Detect which cell encompasses the target text, then output its [X, Y] center coordinate. 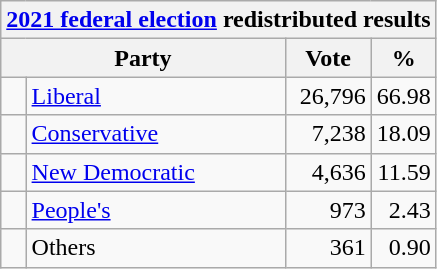
973 [328, 210]
0.90 [404, 248]
Vote [328, 58]
26,796 [328, 96]
People's [156, 210]
Conservative [156, 134]
361 [328, 248]
66.98 [404, 96]
% [404, 58]
11.59 [404, 172]
4,636 [328, 172]
18.09 [404, 134]
7,238 [328, 134]
Party [143, 58]
Liberal [156, 96]
2.43 [404, 210]
New Democratic [156, 172]
Others [156, 248]
2021 federal election redistributed results [218, 20]
